Return the (X, Y) coordinate for the center point of the cell that contains the specified text.  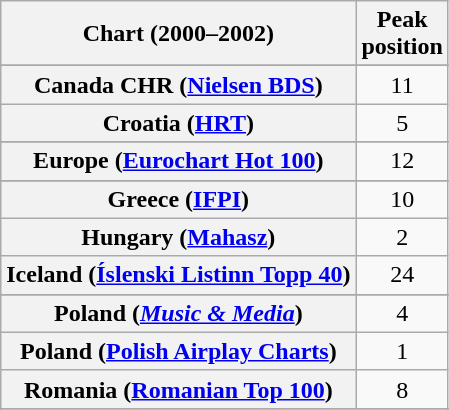
10 (402, 199)
Poland (Music & Media) (178, 313)
1 (402, 351)
8 (402, 389)
24 (402, 275)
11 (402, 85)
12 (402, 161)
2 (402, 237)
Poland (Polish Airplay Charts) (178, 351)
Peakposition (402, 34)
Hungary (Mahasz) (178, 237)
Greece (IFPI) (178, 199)
Iceland (Íslenski Listinn Topp 40) (178, 275)
Europe (Eurochart Hot 100) (178, 161)
5 (402, 123)
Chart (2000–2002) (178, 34)
Romania (Romanian Top 100) (178, 389)
Canada CHR (Nielsen BDS) (178, 85)
Croatia (HRT) (178, 123)
4 (402, 313)
